Return [x, y] of the center of cell containing provided text 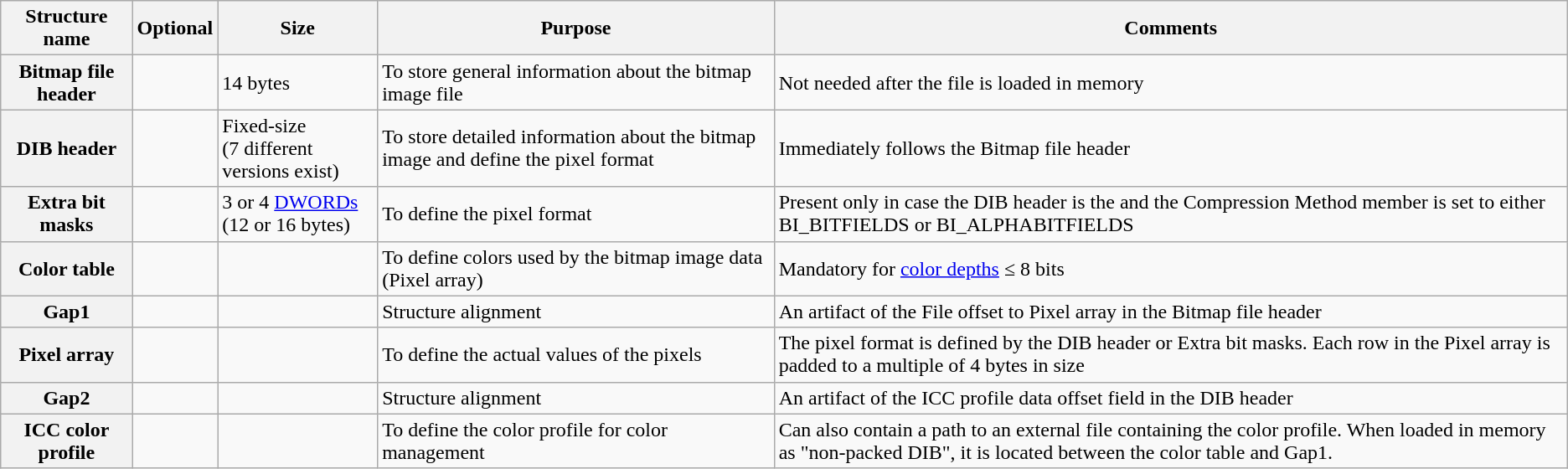
DIB header [67, 148]
Size [298, 28]
Mandatory for color depths ≤ 8 bits [1171, 268]
3 or 4 DWORDs(12 or 16 bytes) [298, 214]
Fixed-size (7 different versions exist) [298, 148]
Not needed after the file is loaded in memory [1171, 82]
Gap1 [67, 312]
To store general information about the bitmap image file [576, 82]
Extra bit masks [67, 214]
Structure name [67, 28]
To define colors used by the bitmap image data (Pixel array) [576, 268]
14 bytes [298, 82]
An artifact of the File offset to Pixel array in the Bitmap file header [1171, 312]
Pixel array [67, 355]
To define the pixel format [576, 214]
To define the color profile for color management [576, 441]
To define the actual values of the pixels [576, 355]
ICC color profile [67, 441]
Immediately follows the Bitmap file header [1171, 148]
Color table [67, 268]
Bitmap file header [67, 82]
Gap2 [67, 398]
To store detailed information about the bitmap image and define the pixel format [576, 148]
An artifact of the ICC profile data offset field in the DIB header [1171, 398]
Optional [175, 28]
Present only in case the DIB header is the and the Compression Method member is set to either BI_BITFIELDS or BI_ALPHABITFIELDS [1171, 214]
Purpose [576, 28]
The pixel format is defined by the DIB header or Extra bit masks. Each row in the Pixel array is padded to a multiple of 4 bytes in size [1171, 355]
Comments [1171, 28]
